Provide the [X, Y] coordinate of the cell's center where the given text is located.  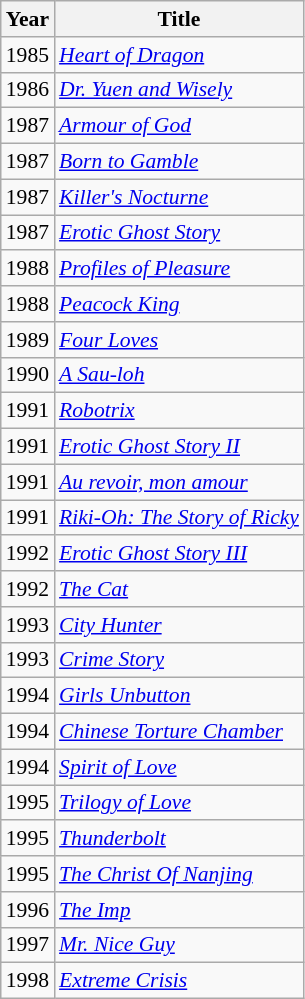
Thunderbolt [179, 839]
Extreme Crisis [179, 981]
Armour of God [179, 126]
The Christ Of Nanjing [179, 874]
Year [28, 19]
1990 [28, 375]
1996 [28, 910]
1998 [28, 981]
1989 [28, 340]
Chinese Torture Chamber [179, 732]
1997 [28, 945]
The Cat [179, 589]
Heart of Dragon [179, 55]
1986 [28, 90]
The Imp [179, 910]
Title [179, 19]
Erotic Ghost Story [179, 233]
Born to Gamble [179, 162]
Erotic Ghost Story III [179, 554]
City Hunter [179, 625]
Killer's Nocturne [179, 197]
Robotrix [179, 411]
Au revoir, mon amour [179, 482]
1985 [28, 55]
Crime Story [179, 660]
Four Loves [179, 340]
Spirit of Love [179, 767]
Mr. Nice Guy [179, 945]
Girls Unbutton [179, 696]
Trilogy of Love [179, 803]
Dr. Yuen and Wisely [179, 90]
Peacock King [179, 304]
Riki-Oh: The Story of Ricky [179, 518]
Erotic Ghost Story II [179, 447]
A Sau-loh [179, 375]
Profiles of Pleasure [179, 269]
